Return the (X, Y) coordinate for the center point of the cell that contains the specified text.  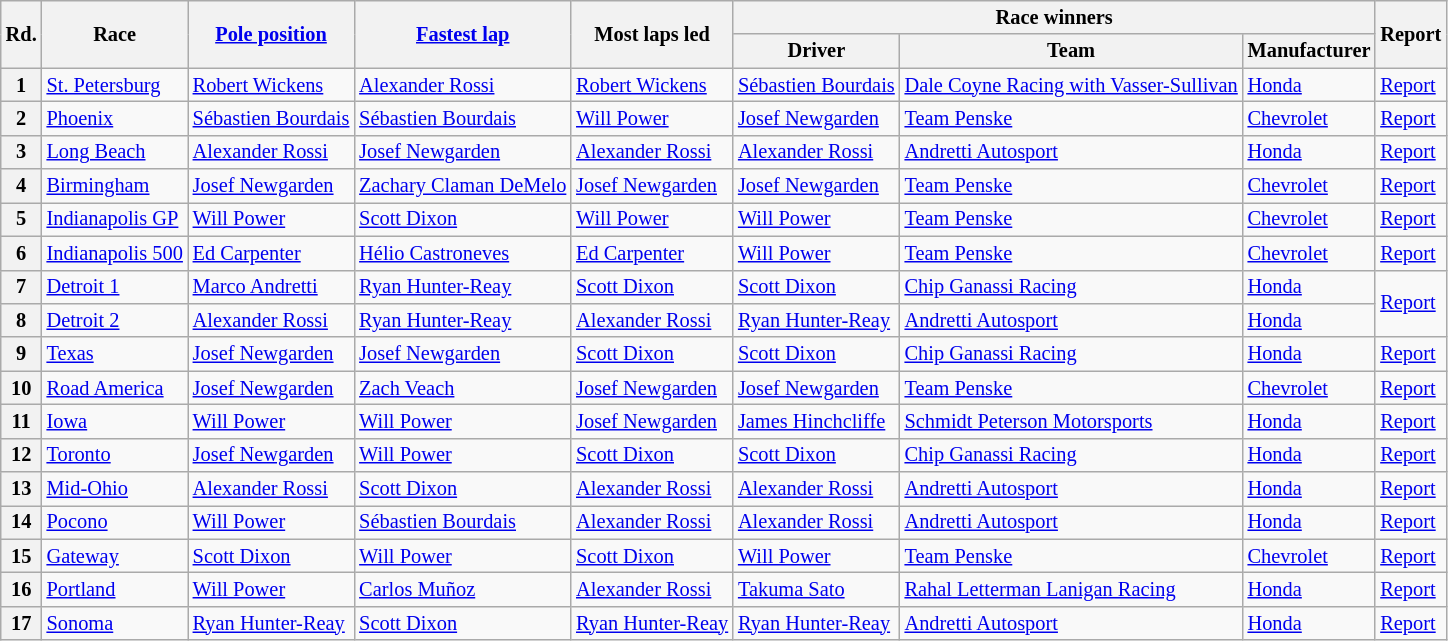
4 (22, 186)
3 (22, 152)
Zach Veach (462, 388)
Race winners (1054, 17)
Carlos Muñoz (462, 589)
8 (22, 320)
Zachary Claman DeMelo (462, 186)
Schmidt Peterson Motorsports (1072, 421)
6 (22, 253)
Pocono (115, 522)
Toronto (115, 455)
Indianapolis GP (115, 219)
Dale Coyne Racing with Vasser-Sullivan (1072, 85)
Portland (115, 589)
Most laps led (652, 34)
Manufacturer (1310, 51)
Iowa (115, 421)
Hélio Castroneves (462, 253)
17 (22, 623)
7 (22, 287)
Mid-Ohio (115, 489)
Long Beach (115, 152)
9 (22, 354)
Driver (816, 51)
Sonoma (115, 623)
Marco Andretti (272, 287)
Rd. (22, 34)
Fastest lap (462, 34)
Team (1072, 51)
James Hinchcliffe (816, 421)
Takuma Sato (816, 589)
Texas (115, 354)
Gateway (115, 556)
Detroit 2 (115, 320)
Indianapolis 500 (115, 253)
Birmingham (115, 186)
2 (22, 118)
Rahal Letterman Lanigan Racing (1072, 589)
Detroit 1 (115, 287)
11 (22, 421)
Pole position (272, 34)
5 (22, 219)
Phoenix (115, 118)
14 (22, 522)
St. Petersburg (115, 85)
12 (22, 455)
15 (22, 556)
16 (22, 589)
1 (22, 85)
10 (22, 388)
Race (115, 34)
Road America (115, 388)
13 (22, 489)
